Detect which cell encompasses the target text, then output its [x, y] center coordinate. 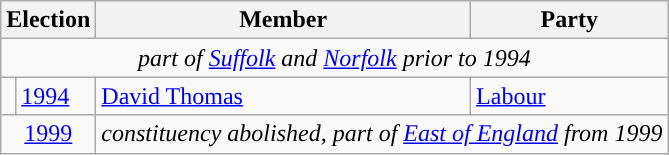
Election [48, 20]
constituency abolished, part of East of England from 1999 [382, 134]
part of Suffolk and Norfolk prior to 1994 [334, 58]
1999 [48, 134]
1994 [56, 96]
David Thomas [284, 96]
Labour [570, 96]
Member [284, 20]
Party [570, 20]
